Search for the cell housing the specified text and yield its (X, Y) center coordinate. 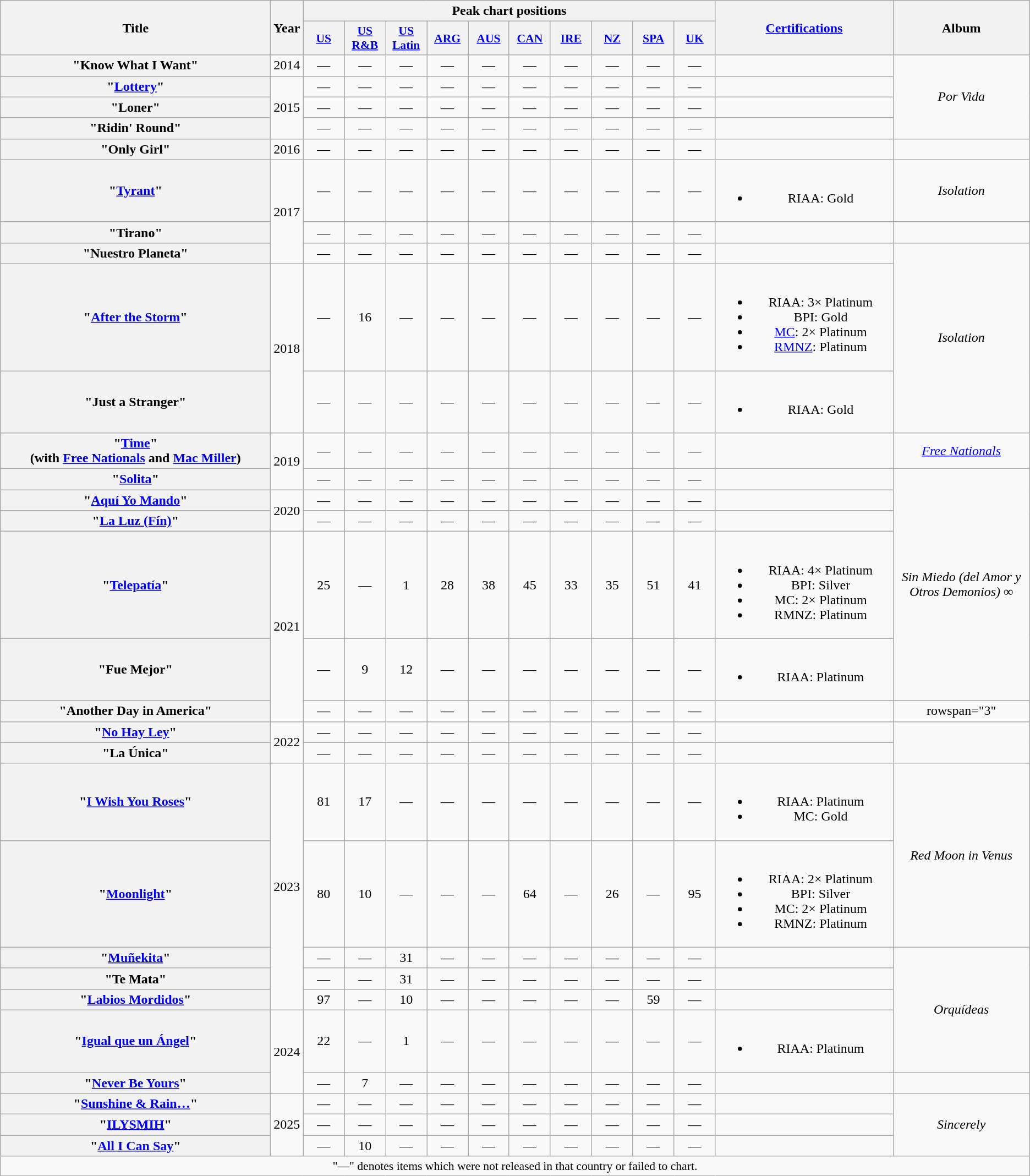
"Telepatía" (135, 585)
97 (324, 999)
"Muñekita" (135, 958)
"Loner" (135, 107)
Album (961, 28)
RIAA: 3× PlatinumBPI: GoldMC: 2× PlatinumRMNZ: Platinum (804, 317)
25 (324, 585)
Free Nationals (961, 451)
2019 (287, 461)
"Tirano" (135, 232)
Red Moon in Venus (961, 855)
"Labios Mordidos" (135, 999)
Title (135, 28)
AUS (489, 39)
Sin Miedo (del Amor y Otros Demonios) ∞ (961, 584)
"Fue Mejor" (135, 669)
IRE (571, 39)
Orquídeas (961, 1009)
RIAA: 4× PlatinumBPI: SilverMC: 2× PlatinumRMNZ: Platinum (804, 585)
2015 (287, 107)
SPA (654, 39)
2017 (287, 211)
"Lottery" (135, 86)
ARG (448, 39)
33 (571, 585)
"Never Be Yours" (135, 1082)
"Nuestro Planeta" (135, 253)
51 (654, 585)
"Sunshine & Rain…" (135, 1104)
"Solita" (135, 479)
"Tyrant" (135, 190)
22 (324, 1041)
Certifications (804, 28)
"I Wish You Roses" (135, 802)
NZ (612, 39)
26 (612, 894)
"Ridin' Round" (135, 128)
2018 (287, 348)
81 (324, 802)
"La Única" (135, 753)
"Time"(with Free Nationals and Mac Miller) (135, 451)
"Another Day in America" (135, 711)
"Only Girl" (135, 149)
RIAA: 2× PlatinumBPI: SilverMC: 2× PlatinumRMNZ: Platinum (804, 894)
"Moonlight" (135, 894)
"Aquí Yo Mando" (135, 500)
USR&B (365, 39)
38 (489, 585)
17 (365, 802)
28 (448, 585)
80 (324, 894)
"ILYSMIH" (135, 1125)
"La Luz (Fín)" (135, 521)
"No Hay Ley" (135, 732)
2022 (287, 742)
7 (365, 1082)
2023 (287, 887)
"Just a Stranger" (135, 402)
"—" denotes items which were not released in that country or failed to chart. (515, 1166)
"Igual que un Ángel" (135, 1041)
2024 (287, 1051)
16 (365, 317)
2014 (287, 65)
UK (694, 39)
USLatin (406, 39)
"Te Mata" (135, 978)
"After the Storm" (135, 317)
41 (694, 585)
59 (654, 999)
Year (287, 28)
US (324, 39)
Sincerely (961, 1125)
2021 (287, 626)
12 (406, 669)
35 (612, 585)
2016 (287, 149)
CAN (529, 39)
95 (694, 894)
2020 (287, 511)
Peak chart positions (509, 11)
rowspan="3" (961, 711)
RIAA: PlatinumMC: Gold (804, 802)
2025 (287, 1125)
"Know What I Want" (135, 65)
"All I Can Say" (135, 1146)
9 (365, 669)
64 (529, 894)
45 (529, 585)
Por Vida (961, 97)
